Scan for the cell matching the given text and deliver its (x, y) coordinate at center. 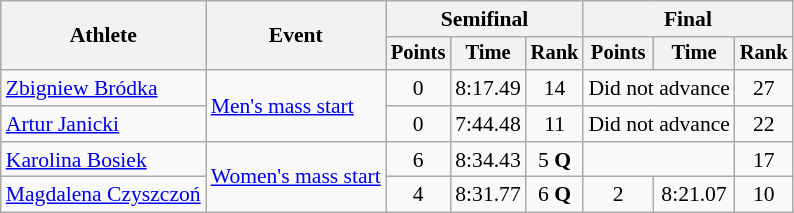
Magdalena Czyszczoń (104, 195)
2 (618, 195)
10 (764, 195)
8:34.43 (488, 160)
27 (764, 88)
8:31.77 (488, 195)
Athlete (104, 36)
8:17.49 (488, 88)
5 Q (555, 160)
11 (555, 124)
4 (418, 195)
17 (764, 160)
Men's mass start (296, 106)
Final (688, 19)
Artur Janicki (104, 124)
8:21.07 (694, 195)
Semifinal (484, 19)
Event (296, 36)
Zbigniew Bródka (104, 88)
6 (418, 160)
22 (764, 124)
6 Q (555, 195)
Women's mass start (296, 178)
14 (555, 88)
Karolina Bosiek (104, 160)
7:44.48 (488, 124)
